Scan for the cell matching the given text and deliver its (x, y) coordinate at center. 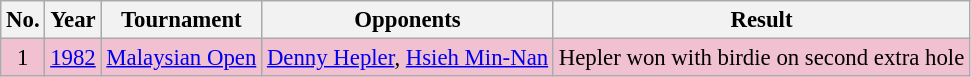
1982 (73, 58)
1 (23, 58)
Opponents (408, 20)
Denny Hepler, Hsieh Min-Nan (408, 58)
Malaysian Open (182, 58)
Year (73, 20)
Result (761, 20)
Hepler won with birdie on second extra hole (761, 58)
Tournament (182, 20)
No. (23, 20)
